Detect which cell encompasses the target text, then output its (X, Y) center coordinate. 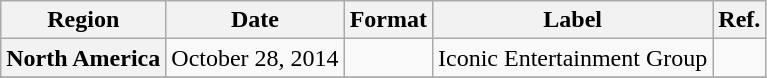
North America (84, 58)
Iconic Entertainment Group (572, 58)
Format (388, 20)
Region (84, 20)
Label (572, 20)
October 28, 2014 (255, 58)
Ref. (740, 20)
Date (255, 20)
